Locate the cell with the specified text and output its (x, y) center coordinate. 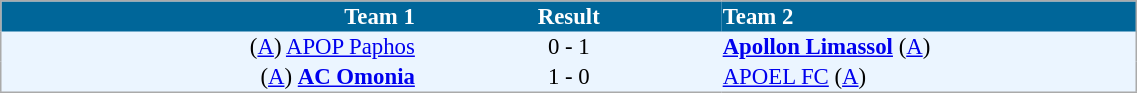
Team 1 (209, 16)
(A) AC Omonia (209, 77)
APOEL FC (A) (929, 77)
Team 2 (929, 16)
1 - 0 (568, 77)
Result (568, 16)
0 - 1 (568, 47)
Apollon Limassol (A) (929, 47)
(A) APOP Paphos (209, 47)
